Return the [X, Y] coordinate for the center point of the cell that contains the specified text.  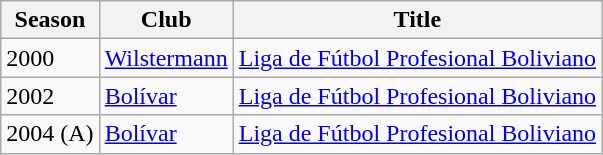
2002 [50, 96]
2004 (A) [50, 134]
Wilstermann [166, 58]
Club [166, 20]
2000 [50, 58]
Season [50, 20]
Title [417, 20]
